Pinpoint the cell where the given text exists, returning its (x, y) midpoint coordinate. 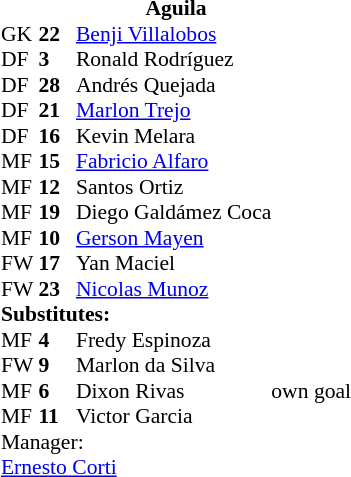
Gerson Mayen (174, 237)
3 (57, 59)
Diego Galdámez Coca (174, 212)
10 (57, 237)
Marlon da Silva (174, 365)
Fredy Espinoza (174, 339)
Marlon Trejo (174, 110)
Yan Maciel (174, 263)
Andrés Quejada (174, 84)
15 (57, 161)
Manager: (176, 441)
28 (57, 84)
Nicolas Munoz (174, 288)
19 (57, 212)
12 (57, 186)
9 (57, 365)
4 (57, 339)
GK (20, 33)
Ronald Rodríguez (174, 59)
Benji Villalobos (174, 33)
Fabricio Alfaro (174, 161)
6 (57, 390)
23 (57, 288)
22 (57, 33)
own goal (311, 390)
17 (57, 263)
Dixon Rivas (174, 390)
21 (57, 110)
Victor Garcia (174, 416)
Kevin Melara (174, 135)
16 (57, 135)
Santos Ortiz (174, 186)
11 (57, 416)
Substitutes: (176, 314)
